From the cell containing the given text, extract its center point as (X, Y) coordinate. 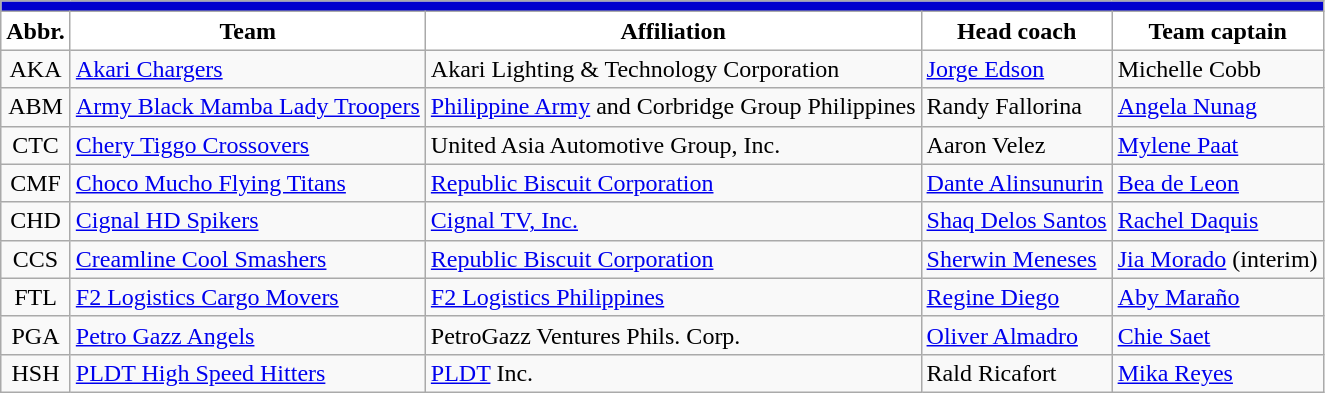
Jorge Edson (1016, 69)
Team captain (1218, 31)
Aaron Velez (1016, 145)
Regine Diego (1016, 297)
Mylene Paat (1218, 145)
Shaq Delos Santos (1016, 221)
F2 Logistics Philippines (673, 297)
Choco Mucho Flying Titans (248, 183)
Affiliation (673, 31)
United Asia Automotive Group, Inc. (673, 145)
Dante Alinsunurin (1016, 183)
PGA (36, 335)
CTC (36, 145)
Petro Gazz Angels (248, 335)
Akari Chargers (248, 69)
Aby Maraño (1218, 297)
F2 Logistics Cargo Movers (248, 297)
Creamline Cool Smashers (248, 259)
ABM (36, 107)
Rachel Daquis (1218, 221)
Chery Tiggo Crossovers (248, 145)
Army Black Mamba Lady Troopers (248, 107)
Bea de Leon (1218, 183)
AKA (36, 69)
Rald Ricafort (1016, 373)
PLDT Inc. (673, 373)
PetroGazz Ventures Phils. Corp. (673, 335)
Oliver Almadro (1016, 335)
Jia Morado (interim) (1218, 259)
CMF (36, 183)
HSH (36, 373)
Mika Reyes (1218, 373)
Cignal HD Spikers (248, 221)
FTL (36, 297)
Randy Fallorina (1016, 107)
Michelle Cobb (1218, 69)
Sherwin Meneses (1016, 259)
Abbr. (36, 31)
Philippine Army and Corbridge Group Philippines (673, 107)
Angela Nunag (1218, 107)
CCS (36, 259)
Akari Lighting & Technology Corporation (673, 69)
Head coach (1016, 31)
Team (248, 31)
Cignal TV, Inc. (673, 221)
Chie Saet (1218, 335)
PLDT High Speed Hitters (248, 373)
CHD (36, 221)
